Pinpoint the cell where the given text exists, returning its (x, y) midpoint coordinate. 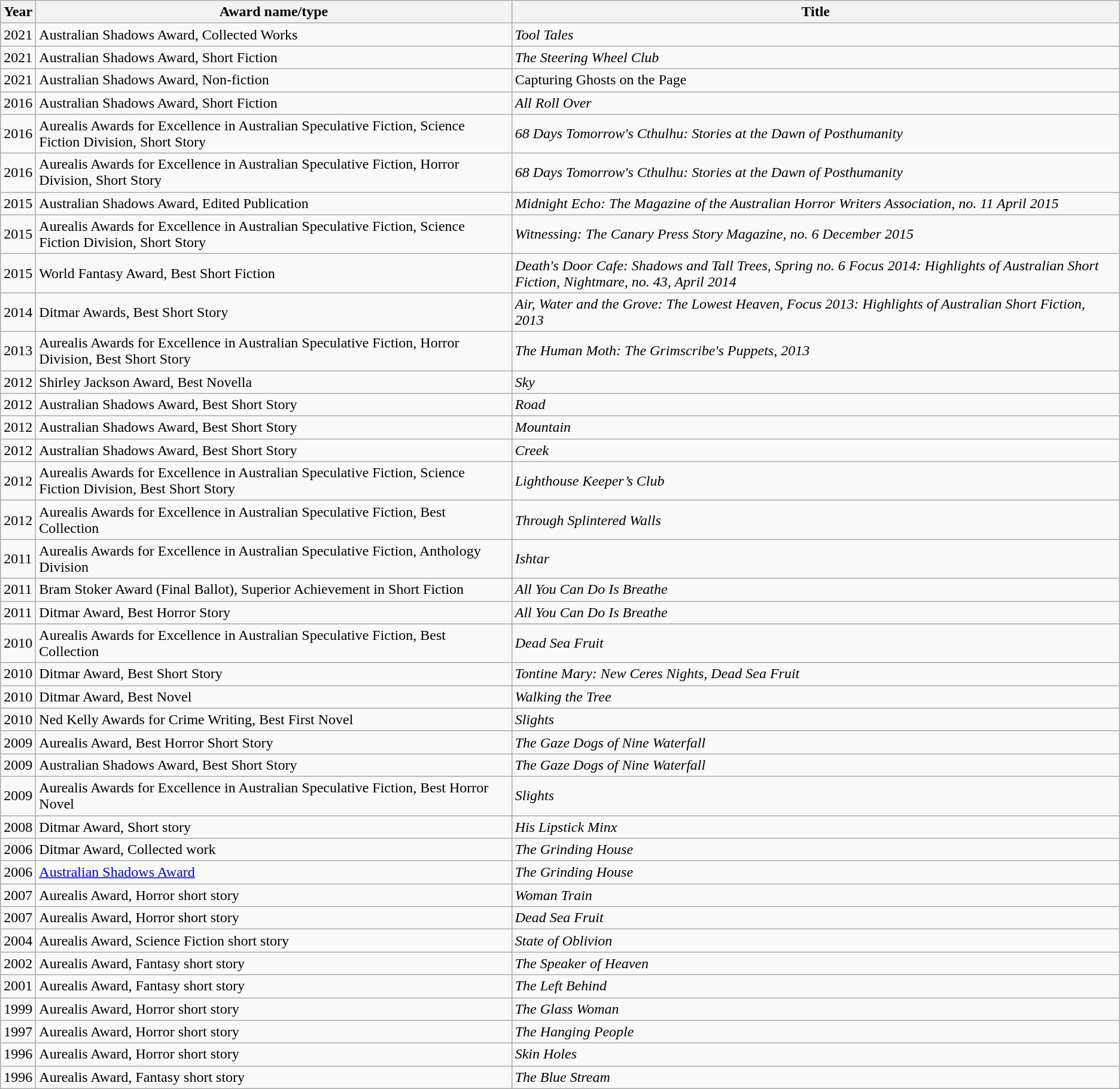
Lighthouse Keeper’s Club (815, 481)
Creek (815, 450)
Ishtar (815, 559)
Australian Shadows Award, Collected Works (274, 35)
Aurealis Awards for Excellence in Australian Speculative Fiction, Science Fiction Division, Best Short Story (274, 481)
Aurealis Awards for Excellence in Australian Speculative Fiction, Horror Division, Best Short Story (274, 350)
Year (18, 12)
Award name/type (274, 12)
2002 (18, 963)
Ned Kelly Awards for Crime Writing, Best First Novel (274, 719)
His Lipstick Minx (815, 827)
Aurealis Award, Best Horror Short Story (274, 742)
Aurealis Awards for Excellence in Australian Speculative Fiction, Anthology Division (274, 559)
Woman Train (815, 895)
The Speaker of Heaven (815, 963)
The Blue Stream (815, 1077)
Ditmar Award, Collected work (274, 850)
The Steering Wheel Club (815, 57)
Walking the Tree (815, 697)
Aurealis Awards for Excellence in Australian Speculative Fiction, Horror Division, Short Story (274, 172)
Death's Door Cafe: Shadows and Tall Trees, Spring no. 6 Focus 2014: Highlights of Australian Short Fiction, Nightmare, no. 43, April 2014 (815, 273)
Shirley Jackson Award, Best Novella (274, 382)
2008 (18, 827)
Ditmar Award, Best Novel (274, 697)
Aurealis Award, Science Fiction short story (274, 941)
State of Oblivion (815, 941)
1999 (18, 1009)
Ditmar Awards, Best Short Story (274, 312)
Australian Shadows Award, Non-fiction (274, 80)
The Left Behind (815, 986)
The Glass Woman (815, 1009)
2001 (18, 986)
Ditmar Award, Best Short Story (274, 674)
The Hanging People (815, 1032)
Skin Holes (815, 1054)
Bram Stoker Award (Final Ballot), Superior Achievement in Short Fiction (274, 590)
2014 (18, 312)
Road (815, 405)
2004 (18, 941)
Ditmar Award, Short story (274, 827)
Through Splintered Walls (815, 520)
The Human Moth: The Grimscribe's Puppets, 2013 (815, 350)
Australian Shadows Award (274, 873)
World Fantasy Award, Best Short Fiction (274, 273)
2013 (18, 350)
1997 (18, 1032)
Ditmar Award, Best Horror Story (274, 612)
Tontine Mary: New Ceres Nights, Dead Sea Fruit (815, 674)
Capturing Ghosts on the Page (815, 80)
Witnessing: The Canary Press Story Magazine, no. 6 December 2015 (815, 234)
Title (815, 12)
Midnight Echo: The Magazine of the Australian Horror Writers Association, no. 11 April 2015 (815, 203)
Air, Water and the Grove: The Lowest Heaven, Focus 2013: Highlights of Australian Short Fiction, 2013 (815, 312)
Sky (815, 382)
All Roll Over (815, 103)
Australian Shadows Award, Edited Publication (274, 203)
Tool Tales (815, 35)
Aurealis Awards for Excellence in Australian Speculative Fiction, Best Horror Novel (274, 795)
Mountain (815, 428)
